Determine the [X, Y] coordinate at the center of the cell enclosing the given text.  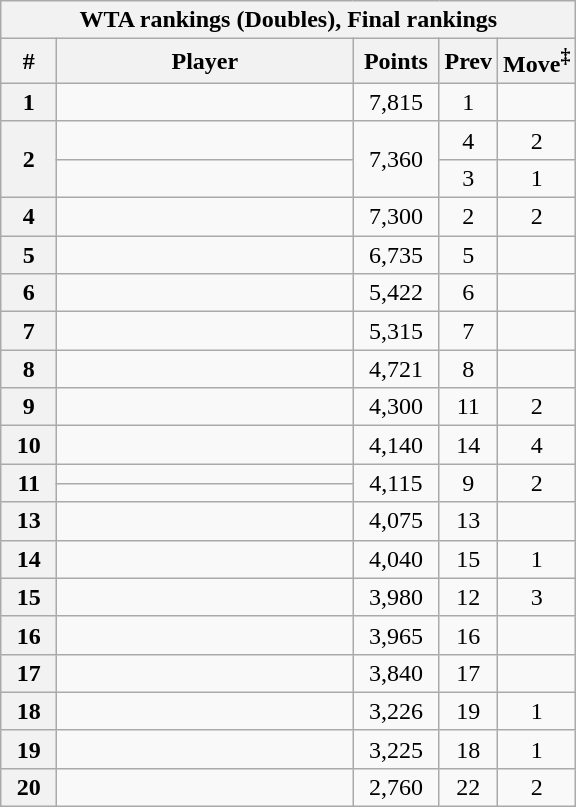
4,140 [396, 445]
3,226 [396, 711]
4,040 [396, 559]
20 [29, 787]
7,300 [396, 217]
5,422 [396, 293]
10 [29, 445]
4,115 [396, 483]
6,735 [396, 255]
3,965 [396, 635]
3,980 [396, 597]
2,760 [396, 787]
7,815 [396, 102]
4,721 [396, 369]
# [29, 62]
3,840 [396, 673]
Move‡ [537, 62]
4,300 [396, 407]
Points [396, 62]
3,225 [396, 749]
7,360 [396, 159]
WTA rankings (Doubles), Final rankings [288, 20]
22 [468, 787]
5,315 [396, 331]
Prev [468, 62]
Player [205, 62]
12 [468, 597]
4,075 [396, 521]
